Return the (X, Y) coordinate for the center point of the cell that contains the specified text.  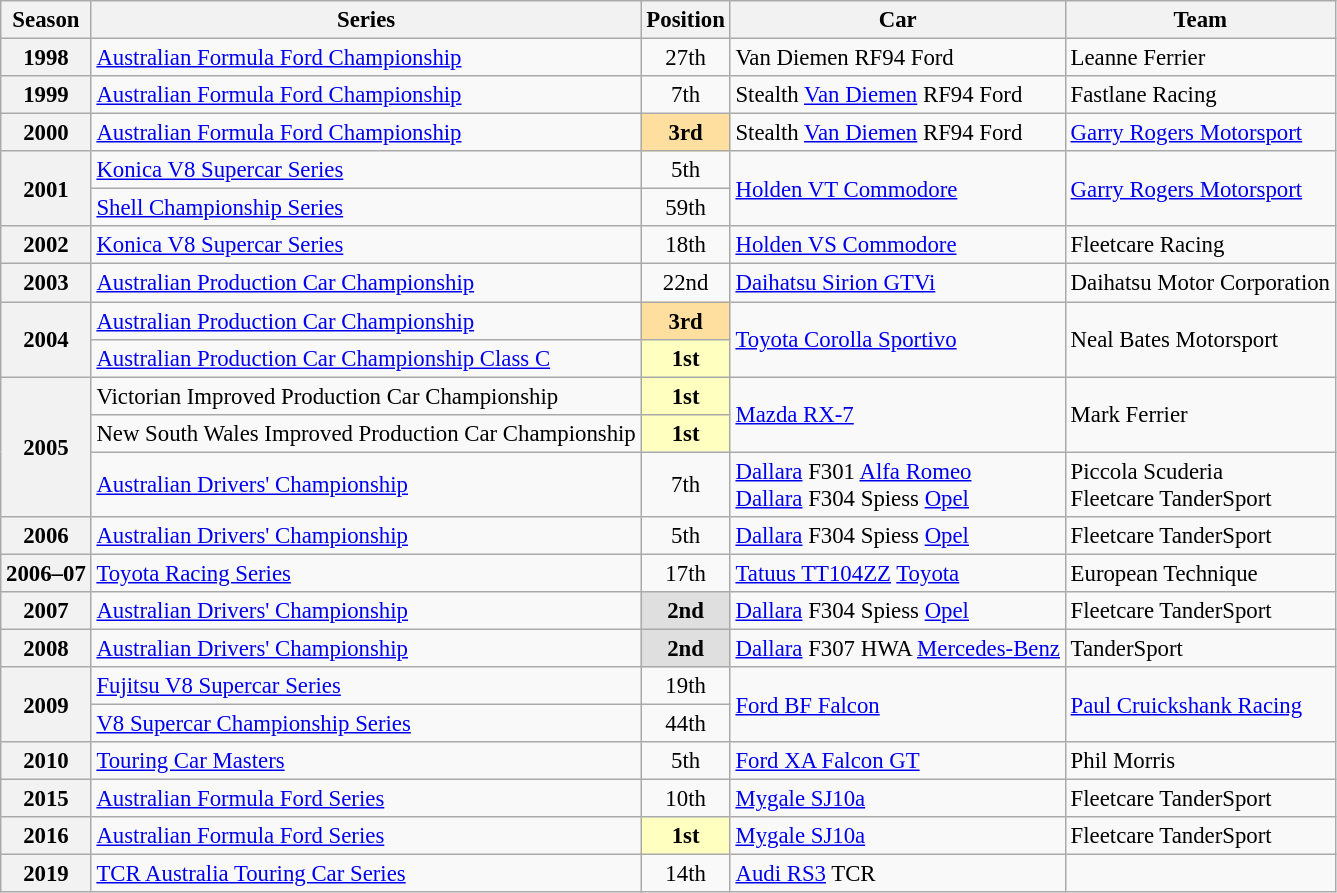
TanderSport (1200, 648)
2008 (46, 648)
Van Diemen RF94 Ford (898, 58)
Daihatsu Motor Corporation (1200, 283)
59th (686, 208)
Mark Ferrier (1200, 414)
2000 (46, 133)
Audi RS3 TCR (898, 874)
44th (686, 724)
Fastlane Racing (1200, 95)
Team (1200, 20)
Piccola ScuderiaFleetcare TanderSport (1200, 484)
18th (686, 245)
Holden VS Commodore (898, 245)
2019 (46, 874)
Car (898, 20)
New South Wales Improved Production Car Championship (366, 433)
Phil Morris (1200, 761)
Leanne Ferrier (1200, 58)
2006–07 (46, 573)
Fujitsu V8 Supercar Series (366, 686)
2001 (46, 188)
Australian Production Car Championship Class C (366, 358)
22nd (686, 283)
Position (686, 20)
Ford XA Falcon GT (898, 761)
2006 (46, 536)
Ford BF Falcon (898, 704)
10th (686, 799)
Dallara F301 Alfa RomeoDallara F304 Spiess Opel (898, 484)
2005 (46, 447)
Season (46, 20)
2016 (46, 836)
Toyota Corolla Sportivo (898, 340)
Touring Car Masters (366, 761)
2015 (46, 799)
19th (686, 686)
1999 (46, 95)
Dallara F307 HWA Mercedes-Benz (898, 648)
Holden VT Commodore (898, 188)
Victorian Improved Production Car Championship (366, 396)
14th (686, 874)
2010 (46, 761)
Neal Bates Motorsport (1200, 340)
Shell Championship Series (366, 208)
V8 Supercar Championship Series (366, 724)
Toyota Racing Series (366, 573)
27th (686, 58)
Paul Cruickshank Racing (1200, 704)
2007 (46, 611)
2004 (46, 340)
2002 (46, 245)
Tatuus TT104ZZ Toyota (898, 573)
1998 (46, 58)
Mazda RX-7 (898, 414)
European Technique (1200, 573)
2003 (46, 283)
TCR Australia Touring Car Series (366, 874)
Series (366, 20)
Daihatsu Sirion GTVi (898, 283)
Fleetcare Racing (1200, 245)
2009 (46, 704)
17th (686, 573)
